Capture the cell that displays the provided text and extract its [X, Y] central coordinate. 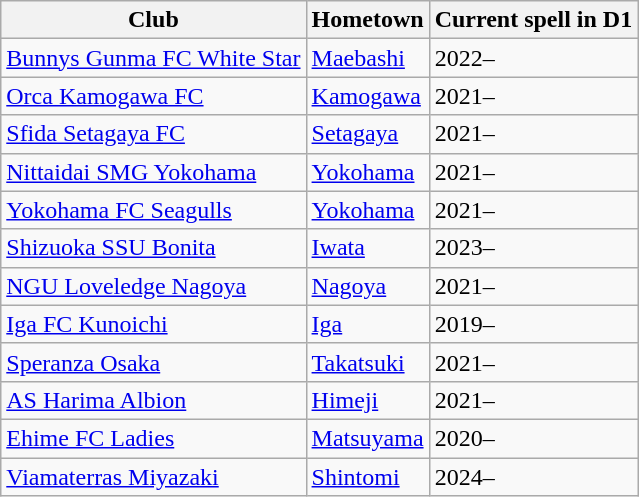
Shizuoka SSU Bonita [154, 248]
Setagaya [368, 134]
Maebashi [368, 58]
Current spell in D1 [534, 20]
2019– [534, 324]
Ehime FC Ladies [154, 438]
Nittaidai SMG Yokohama [154, 172]
Matsuyama [368, 438]
Kamogawa [368, 96]
Hometown [368, 20]
2022– [534, 58]
Club [154, 20]
Orca Kamogawa FC [154, 96]
2024– [534, 477]
Nagoya [368, 286]
2023– [534, 248]
Himeji [368, 400]
Iwata [368, 248]
Viamaterras Miyazaki [154, 477]
Takatsuki [368, 362]
Iga FC Kunoichi [154, 324]
Iga [368, 324]
Shintomi [368, 477]
AS Harima Albion [154, 400]
Sfida Setagaya FC [154, 134]
Bunnys Gunma FC White Star [154, 58]
NGU Loveledge Nagoya [154, 286]
Yokohama FC Seagulls [154, 210]
Speranza Osaka [154, 362]
2020– [534, 438]
